Identify which cell holds the provided text, then report its (x, y) central coordinate. 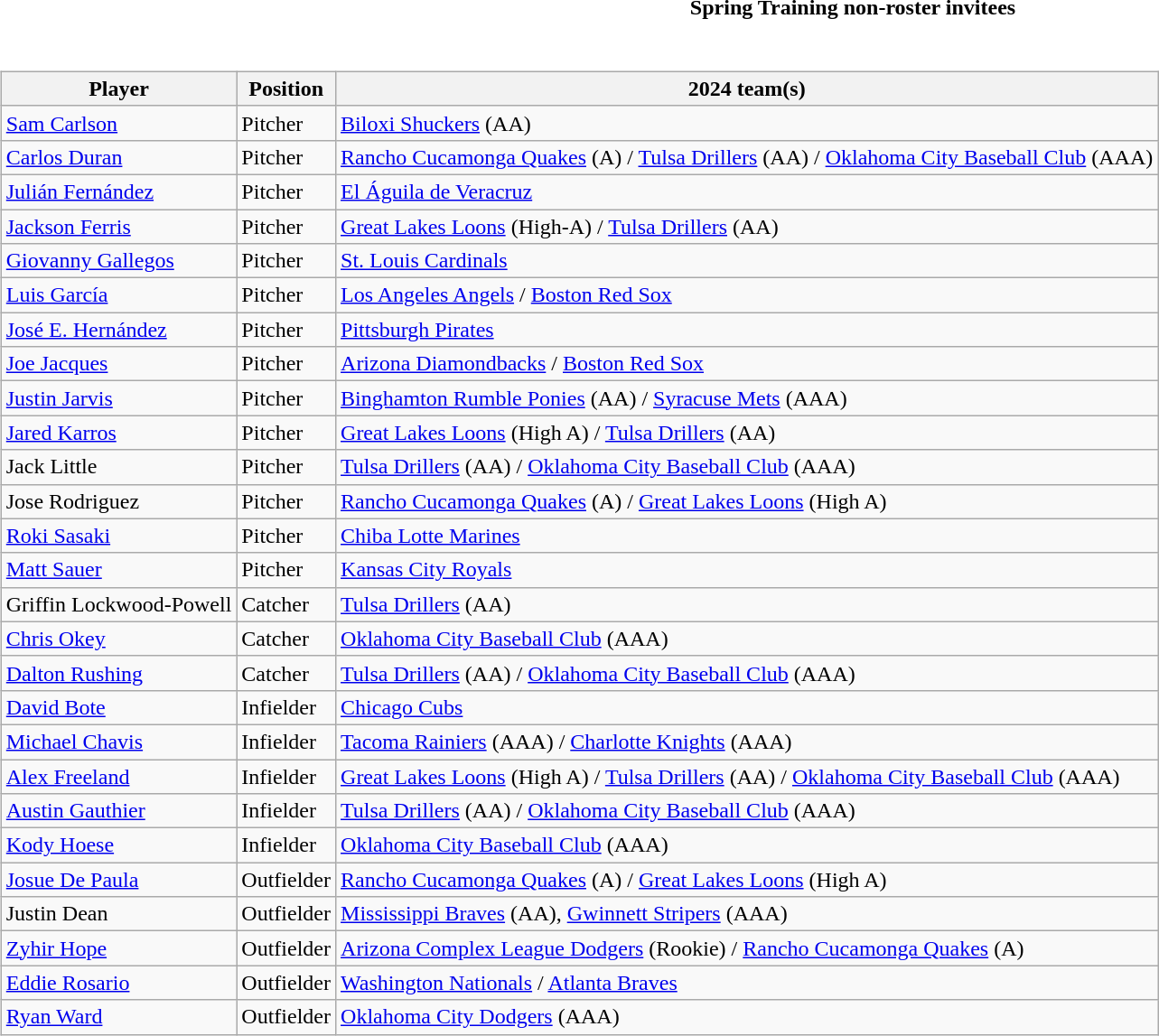
Position (286, 89)
Jared Karros (119, 433)
Jackson Ferris (119, 227)
Los Angeles Angels / Boston Red Sox (747, 295)
Michael Chavis (119, 742)
Chicago Cubs (747, 707)
Roki Sasaki (119, 536)
Tacoma Rainiers (AAA) / Charlotte Knights (AAA) (747, 742)
Carlos Duran (119, 157)
Kansas City Royals (747, 570)
Great Lakes Loons (High A) / Tulsa Drillers (AA) / Oklahoma City Baseball Club (AAA) (747, 776)
Sam Carlson (119, 123)
Justin Jarvis (119, 398)
Oklahoma City Dodgers (AAA) (747, 1017)
Ryan Ward (119, 1017)
Austin Gauthier (119, 811)
2024 team(s) (747, 89)
Alex Freeland (119, 776)
Julián Fernández (119, 191)
Great Lakes Loons (High A) / Tulsa Drillers (AA) (747, 433)
Biloxi Shuckers (AA) (747, 123)
El Águila de Veracruz (747, 191)
Jose Rodriguez (119, 501)
Arizona Complex League Dodgers (Rookie) / Rancho Cucamonga Quakes (A) (747, 948)
Kody Hoese (119, 845)
Zyhir Hope (119, 948)
Great Lakes Loons (High-A) / Tulsa Drillers (AA) (747, 227)
Luis García (119, 295)
Arizona Diamondbacks / Boston Red Sox (747, 364)
Jack Little (119, 467)
José E. Hernández (119, 330)
David Bote (119, 707)
Griffin Lockwood-Powell (119, 604)
Rancho Cucamonga Quakes (A) / Tulsa Drillers (AA) / Oklahoma City Baseball Club (AAA) (747, 157)
Matt Sauer (119, 570)
Joe Jacques (119, 364)
Justin Dean (119, 914)
Pittsburgh Pirates (747, 330)
Washington Nationals / Atlanta Braves (747, 983)
Mississippi Braves (AA), Gwinnett Stripers (AAA) (747, 914)
Dalton Rushing (119, 673)
Tulsa Drillers (AA) (747, 604)
Chiba Lotte Marines (747, 536)
Josue De Paula (119, 880)
Chris Okey (119, 639)
Eddie Rosario (119, 983)
Player (119, 89)
St. Louis Cardinals (747, 261)
Binghamton Rumble Ponies (AA) / Syracuse Mets (AAA) (747, 398)
Giovanny Gallegos (119, 261)
